Capture the cell that displays the provided text and extract its [x, y] central coordinate. 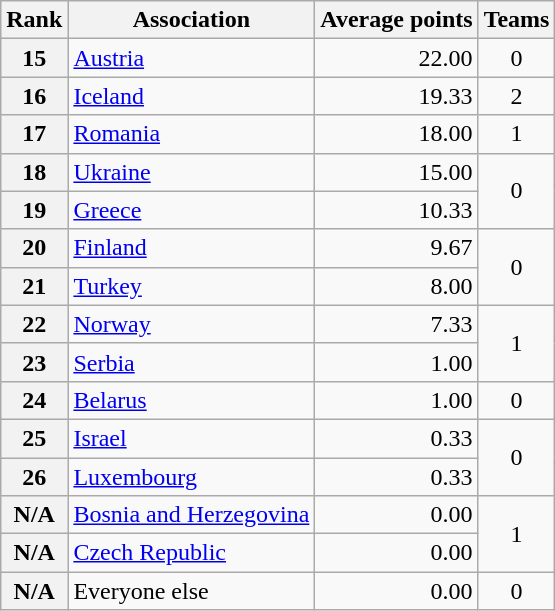
Luxembourg [192, 477]
Czech Republic [192, 553]
Belarus [192, 400]
Serbia [192, 362]
7.33 [396, 324]
9.67 [396, 248]
10.33 [396, 210]
Austria [192, 58]
22.00 [396, 58]
19 [34, 210]
Ukraine [192, 172]
Turkey [192, 286]
17 [34, 134]
Association [192, 20]
2 [516, 96]
Iceland [192, 96]
20 [34, 248]
23 [34, 362]
Greece [192, 210]
16 [34, 96]
18 [34, 172]
26 [34, 477]
Romania [192, 134]
25 [34, 438]
24 [34, 400]
Finland [192, 248]
21 [34, 286]
Teams [516, 20]
Norway [192, 324]
18.00 [396, 134]
Everyone else [192, 591]
Rank [34, 20]
Average points [396, 20]
8.00 [396, 286]
15 [34, 58]
Israel [192, 438]
15.00 [396, 172]
Bosnia and Herzegovina [192, 515]
19.33 [396, 96]
22 [34, 324]
